Return the (X, Y) coordinate for the center point of the cell that contains the specified text.  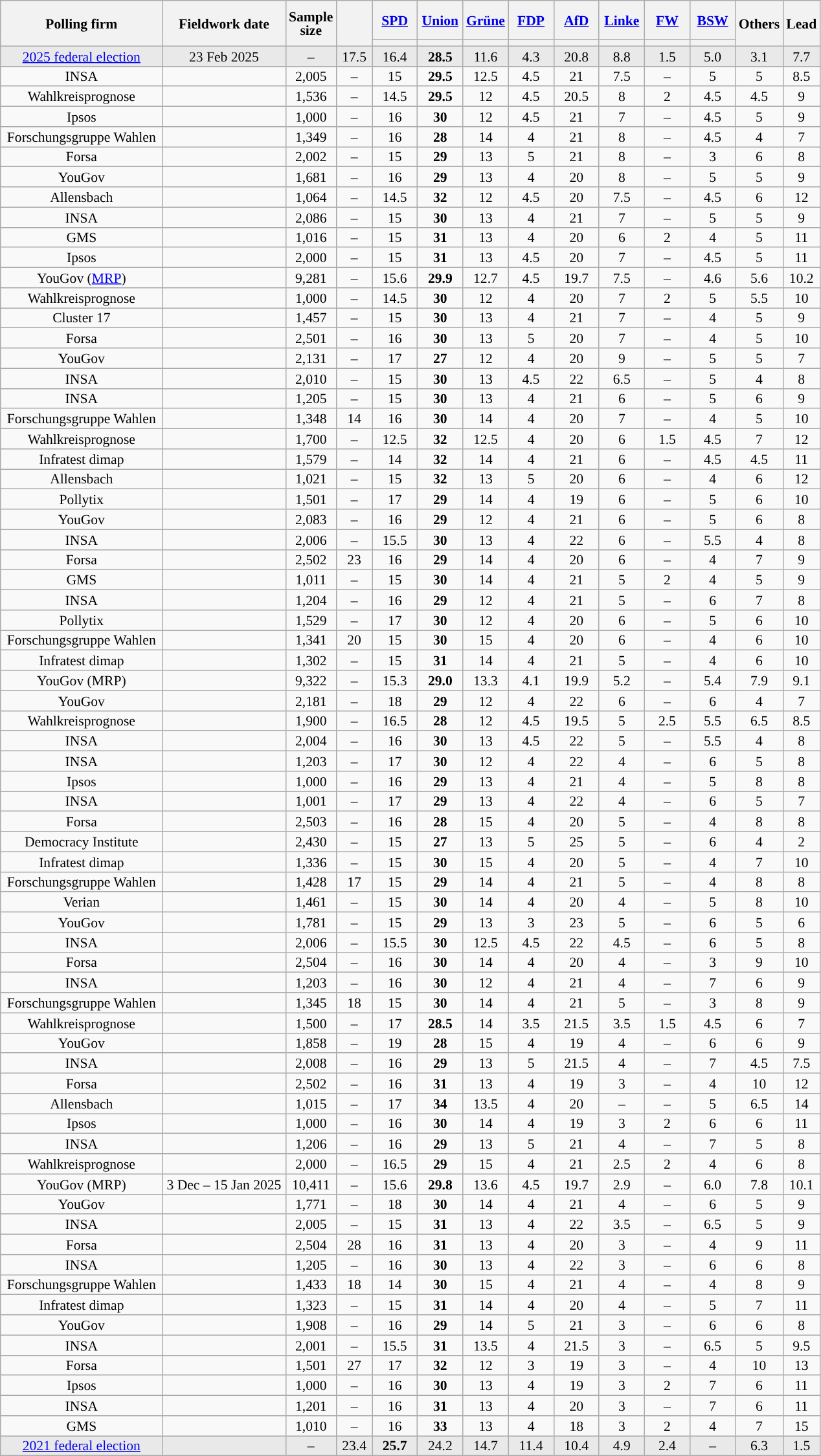
1,428 (311, 881)
13.3 (486, 681)
23 Feb 2025 (224, 56)
2,086 (311, 217)
5.6 (759, 278)
6.3 (759, 1446)
25.7 (395, 1446)
29.8 (440, 1184)
20.8 (576, 56)
34 (440, 1104)
Cluster 17 (82, 318)
1,781 (311, 923)
1,015 (311, 1104)
2.9 (622, 1184)
1,908 (311, 1325)
1,016 (311, 237)
10,411 (311, 1184)
2,083 (311, 519)
Democracy Institute (82, 841)
FW (667, 20)
2,430 (311, 841)
2,503 (311, 822)
29.0 (440, 681)
Lead (802, 23)
7.8 (759, 1184)
2,131 (311, 358)
1,579 (311, 459)
1,201 (311, 1406)
5.0 (712, 56)
1,900 (311, 721)
1,206 (311, 1144)
Grüne (486, 20)
2025 federal election (82, 56)
1,500 (311, 1022)
BSW (712, 20)
9.5 (802, 1345)
1,345 (311, 1003)
1,536 (311, 97)
19.9 (576, 681)
1,302 (311, 660)
1,010 (311, 1426)
2,010 (311, 378)
2,001 (311, 1345)
SPD (395, 20)
FDP (531, 20)
Samplesize (311, 23)
2,008 (311, 1064)
7.9 (759, 681)
1,771 (311, 1204)
20.5 (576, 97)
10.1 (802, 1184)
1,348 (311, 419)
Polling firm (82, 23)
Verian (82, 902)
4.9 (622, 1446)
10.2 (802, 278)
2,181 (311, 700)
Fieldwork date (224, 23)
1,681 (311, 177)
Union (440, 20)
1,341 (311, 641)
11.4 (531, 1446)
AfD (576, 20)
10.4 (576, 1446)
1,529 (311, 620)
1,323 (311, 1305)
23.4 (354, 1446)
2,501 (311, 338)
14.7 (486, 1446)
6.0 (712, 1184)
2,004 (311, 742)
3.1 (759, 56)
17.5 (354, 56)
Linke (622, 20)
5.4 (712, 681)
1,461 (311, 902)
9.1 (802, 681)
15.3 (395, 681)
11.6 (486, 56)
4.1 (531, 681)
8.8 (622, 56)
1,204 (311, 601)
1,457 (311, 318)
9,322 (311, 681)
1,433 (311, 1285)
4.3 (531, 56)
33 (440, 1426)
7.7 (802, 56)
1,064 (311, 197)
1,349 (311, 137)
9,281 (311, 278)
24.2 (440, 1446)
12.7 (486, 278)
3 Dec – 15 Jan 2025 (224, 1184)
Others (759, 23)
1,021 (311, 479)
25 (576, 841)
1,336 (311, 862)
1,858 (311, 1043)
2.4 (667, 1446)
2,002 (311, 157)
16.4 (395, 56)
1,001 (311, 801)
29.9 (440, 278)
5.2 (622, 681)
1,700 (311, 439)
19.5 (576, 721)
4.6 (712, 278)
1,011 (311, 580)
13.6 (486, 1184)
2021 federal election (82, 1446)
